For the text-containing cell, return its midpoint in (x, y) coordinate format. 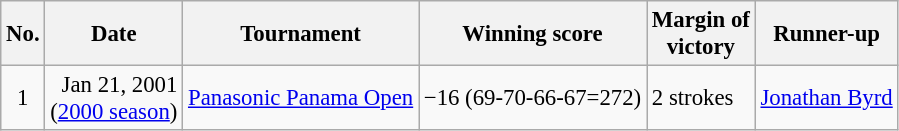
No. (23, 34)
Runner-up (826, 34)
Winning score (532, 34)
Jonathan Byrd (826, 98)
Tournament (301, 34)
Date (114, 34)
Margin ofvictory (700, 34)
1 (23, 98)
Jan 21, 2001(2000 season) (114, 98)
−16 (69-70-66-67=272) (532, 98)
2 strokes (700, 98)
Panasonic Panama Open (301, 98)
